Return the [x, y] coordinate for the center point of the cell that contains the specified text.  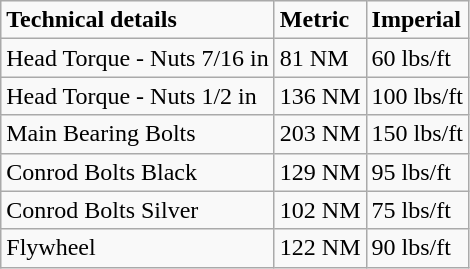
122 NM [320, 248]
136 NM [320, 96]
Imperial [417, 20]
90 lbs/ft [417, 248]
60 lbs/ft [417, 58]
Conrod Bolts Black [138, 172]
Head Torque - Nuts 1/2 in [138, 96]
95 lbs/ft [417, 172]
Flywheel [138, 248]
129 NM [320, 172]
203 NM [320, 134]
75 lbs/ft [417, 210]
102 NM [320, 210]
Main Bearing Bolts [138, 134]
100 lbs/ft [417, 96]
81 NM [320, 58]
Technical details [138, 20]
Head Torque - Nuts 7/16 in [138, 58]
150 lbs/ft [417, 134]
Metric [320, 20]
Conrod Bolts Silver [138, 210]
